Output the [x, y] coordinate of the center of the cell containing the given text.  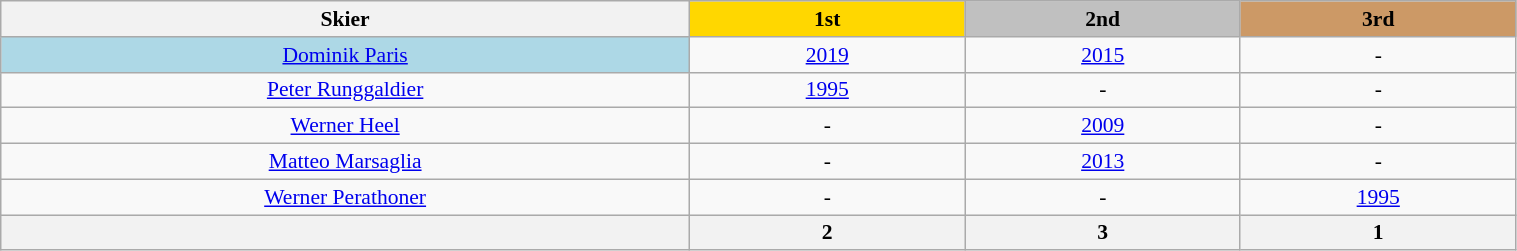
2013 [1102, 162]
Werner Perathoner [346, 197]
Skier [346, 19]
Dominik Paris [346, 55]
2nd [1102, 19]
3 [1102, 233]
2015 [1102, 55]
2 [828, 233]
1st [828, 19]
Peter Runggaldier [346, 90]
2019 [828, 55]
3rd [1378, 19]
Matteo Marsaglia [346, 162]
Werner Heel [346, 126]
2009 [1102, 126]
1 [1378, 233]
